Locate the cell with the specified text and output its (x, y) center coordinate. 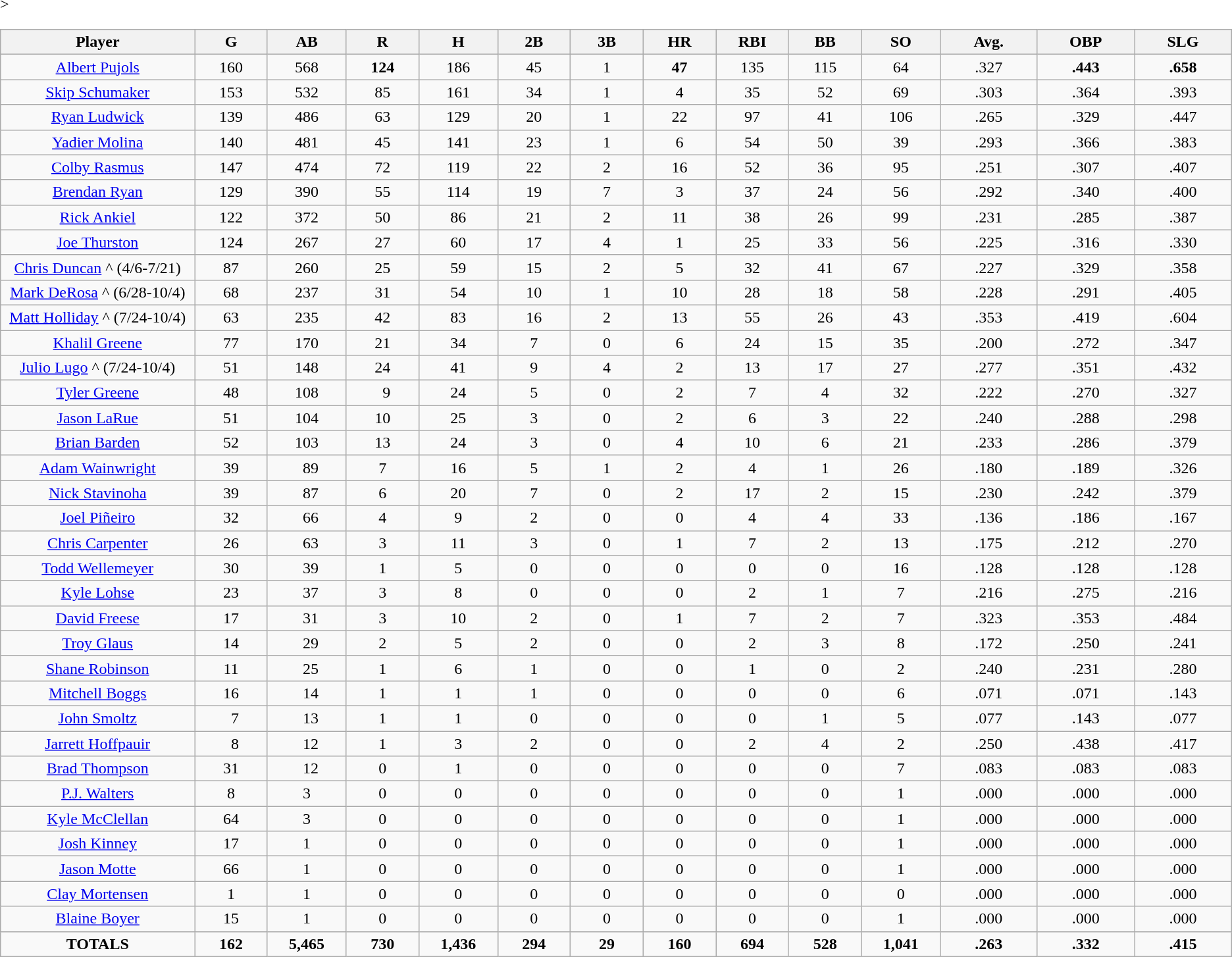
1,041 (901, 944)
95 (901, 167)
.136 (988, 518)
.225 (988, 242)
.419 (1086, 317)
.484 (1183, 618)
.200 (988, 343)
86 (458, 217)
481 (307, 142)
19 (534, 192)
83 (458, 317)
.291 (1086, 292)
Adam Wainwright (97, 468)
.180 (988, 468)
RBI (753, 42)
.407 (1183, 167)
Jarrett Hoffpauir (97, 743)
.387 (1183, 217)
Todd Wellemeyer (97, 568)
115 (825, 67)
.167 (1183, 518)
SLG (1183, 42)
119 (458, 167)
.242 (1086, 493)
OBP (1086, 42)
267 (307, 242)
.292 (988, 192)
.286 (1086, 443)
135 (753, 67)
.227 (988, 267)
.330 (1183, 242)
568 (307, 67)
47 (679, 67)
72 (383, 167)
153 (232, 92)
Rick Ankiel (97, 217)
Matt Holliday ^ (7/24-10/4) (97, 317)
.280 (1183, 668)
.230 (988, 493)
42 (383, 317)
SO (901, 42)
.175 (988, 543)
.288 (1086, 418)
.364 (1086, 92)
148 (307, 368)
Khalil Greene (97, 343)
.298 (1183, 418)
.383 (1183, 142)
.366 (1086, 142)
Yadier Molina (97, 142)
Avg. (988, 42)
.432 (1183, 368)
48 (232, 393)
18 (825, 292)
114 (458, 192)
Joel Piñeiro (97, 518)
1,436 (458, 944)
97 (753, 117)
Skip Schumaker (97, 92)
AB (307, 42)
P.J. Walters (97, 794)
.438 (1086, 743)
.443 (1086, 67)
.212 (1086, 543)
67 (901, 267)
Ryan Ludwick (97, 117)
Albert Pujols (97, 67)
.275 (1086, 593)
Player (97, 42)
Brendan Ryan (97, 192)
.307 (1086, 167)
140 (232, 142)
Mitchell Boggs (97, 693)
Josh Kinney (97, 844)
.241 (1183, 643)
60 (458, 242)
122 (232, 217)
.447 (1183, 117)
2B (534, 42)
Chris Duncan ^ (4/6-7/21) (97, 267)
730 (383, 944)
.228 (988, 292)
David Freese (97, 618)
Brian Barden (97, 443)
Blaine Boyer (97, 919)
103 (307, 443)
486 (307, 117)
186 (458, 67)
.265 (988, 117)
G (232, 42)
162 (232, 944)
106 (901, 117)
58 (901, 292)
Shane Robinson (97, 668)
Colby Rasmus (97, 167)
.326 (1183, 468)
Tyler Greene (97, 393)
147 (232, 167)
.351 (1086, 368)
532 (307, 92)
Jason Motte (97, 869)
104 (307, 418)
.285 (1086, 217)
.272 (1086, 343)
Kyle Lohse (97, 593)
390 (307, 192)
68 (232, 292)
.293 (988, 142)
30 (232, 568)
694 (753, 944)
.347 (1183, 343)
43 (901, 317)
Mark DeRosa ^ (6/28-10/4) (97, 292)
.186 (1086, 518)
59 (458, 267)
.417 (1183, 743)
.415 (1183, 944)
John Smoltz (97, 718)
141 (458, 142)
161 (458, 92)
108 (307, 393)
Clay Mortensen (97, 894)
HR (679, 42)
.604 (1183, 317)
Kyle McClellan (97, 819)
.277 (988, 368)
.358 (1183, 267)
.316 (1086, 242)
294 (534, 944)
Joe Thurston (97, 242)
.172 (988, 643)
.405 (1183, 292)
Brad Thompson (97, 769)
260 (307, 267)
.263 (988, 944)
28 (753, 292)
Julio Lugo ^ (7/24-10/4) (97, 368)
.189 (1086, 468)
170 (307, 343)
.233 (988, 443)
3B (607, 42)
38 (753, 217)
36 (825, 167)
235 (307, 317)
139 (232, 117)
.658 (1183, 67)
TOTALS (97, 944)
85 (383, 92)
69 (901, 92)
H (458, 42)
.303 (988, 92)
528 (825, 944)
.332 (1086, 944)
237 (307, 292)
.340 (1086, 192)
Chris Carpenter (97, 543)
BB (825, 42)
.400 (1183, 192)
Nick Stavinoha (97, 493)
99 (901, 217)
Troy Glaus (97, 643)
.323 (988, 618)
R (383, 42)
77 (232, 343)
Jason LaRue (97, 418)
474 (307, 167)
5,465 (307, 944)
372 (307, 217)
.251 (988, 167)
.393 (1183, 92)
.222 (988, 393)
89 (307, 468)
